Identify which cell holds the provided text, then report its [x, y] central coordinate. 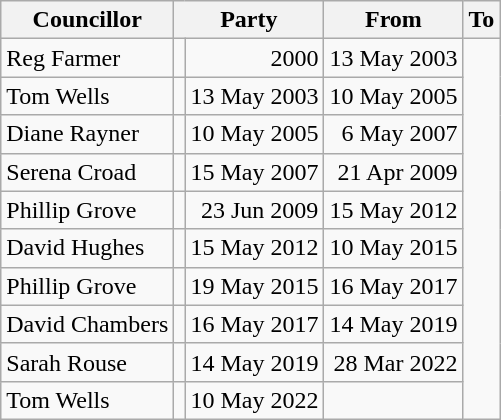
6 May 2007 [394, 134]
19 May 2015 [254, 286]
21 Apr 2009 [394, 172]
David Hughes [88, 248]
Serena Croad [88, 172]
Councillor [88, 20]
10 May 2015 [394, 248]
Party [249, 20]
Sarah Rouse [88, 362]
To [482, 20]
2000 [254, 58]
Diane Rayner [88, 134]
28 Mar 2022 [394, 362]
15 May 2007 [254, 172]
Reg Farmer [88, 58]
From [394, 20]
David Chambers [88, 324]
23 Jun 2009 [254, 210]
10 May 2022 [254, 400]
